Search for the cell housing the specified text and yield its [x, y] center coordinate. 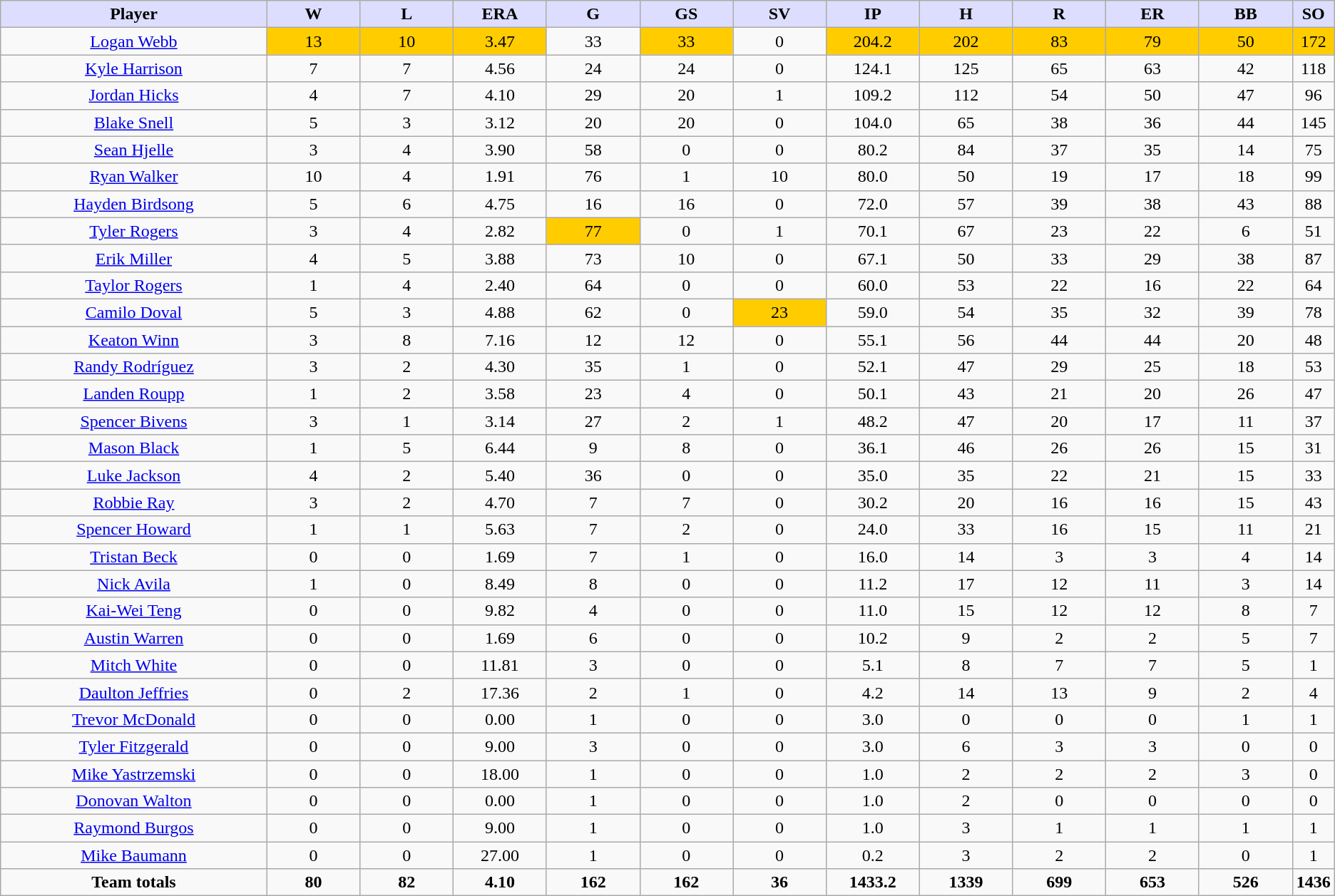
36.1 [873, 448]
W [314, 14]
18.00 [501, 773]
62 [593, 312]
3.47 [501, 41]
5.63 [501, 530]
10.2 [873, 638]
4.70 [501, 503]
172 [1314, 41]
3.58 [501, 394]
27.00 [501, 855]
4.75 [501, 204]
70.1 [873, 231]
112 [966, 96]
Mitch White [134, 665]
31 [1314, 448]
46 [966, 448]
7.16 [501, 340]
4.88 [501, 312]
Nick Avila [134, 584]
99 [1314, 177]
2.40 [501, 285]
84 [966, 150]
6.44 [501, 448]
16.0 [873, 557]
Randy Rodríguez [134, 367]
Player [134, 14]
1433.2 [873, 882]
83 [1060, 41]
Blake Snell [134, 123]
Camilo Doval [134, 312]
L [406, 14]
77 [593, 231]
4.56 [501, 68]
H [966, 14]
202 [966, 41]
Austin Warren [134, 638]
48.2 [873, 421]
124.1 [873, 68]
73 [593, 258]
24.0 [873, 530]
56 [966, 340]
88 [1314, 204]
3.90 [501, 150]
145 [1314, 123]
80.0 [873, 177]
58 [593, 150]
GS [686, 14]
Trevor McDonald [134, 719]
SO [1314, 14]
0.2 [873, 855]
526 [1245, 882]
118 [1314, 68]
4.30 [501, 367]
Spencer Howard [134, 530]
8.49 [501, 584]
Raymond Burgos [134, 828]
Luke Jackson [134, 475]
76 [593, 177]
1436 [1314, 882]
Keaton Winn [134, 340]
19 [1060, 177]
96 [1314, 96]
Daulton Jeffries [134, 692]
27 [593, 421]
Hayden Birdsong [134, 204]
Kyle Harrison [134, 68]
R [1060, 14]
Robbie Ray [134, 503]
82 [406, 882]
5.40 [501, 475]
75 [1314, 150]
Mike Baumann [134, 855]
2.82 [501, 231]
204.2 [873, 41]
Logan Webb [134, 41]
Erik Miller [134, 258]
35.0 [873, 475]
1.91 [501, 177]
51 [1314, 231]
Mike Yastrzemski [134, 773]
Sean Hjelle [134, 150]
67.1 [873, 258]
3.12 [501, 123]
4.2 [873, 692]
72.0 [873, 204]
60.0 [873, 285]
Donovan Walton [134, 801]
48 [1314, 340]
IP [873, 14]
Kai-Wei Teng [134, 611]
G [593, 14]
Tyler Rogers [134, 231]
55.1 [873, 340]
32 [1152, 312]
50.1 [873, 394]
SV [780, 14]
87 [1314, 258]
Tristan Beck [134, 557]
699 [1060, 882]
125 [966, 68]
52.1 [873, 367]
Ryan Walker [134, 177]
653 [1152, 882]
Spencer Bivens [134, 421]
63 [1152, 68]
5.1 [873, 665]
9.82 [501, 611]
3.88 [501, 258]
104.0 [873, 123]
1339 [966, 882]
59.0 [873, 312]
57 [966, 204]
Team totals [134, 882]
11.0 [873, 611]
ER [1152, 14]
Landen Roupp [134, 394]
80 [314, 882]
11.81 [501, 665]
3.14 [501, 421]
109.2 [873, 96]
Tyler Fitzgerald [134, 746]
80.2 [873, 150]
BB [1245, 14]
ERA [501, 14]
67 [966, 231]
30.2 [873, 503]
42 [1245, 68]
79 [1152, 41]
17.36 [501, 692]
Mason Black [134, 448]
78 [1314, 312]
Jordan Hicks [134, 96]
Taylor Rogers [134, 285]
25 [1152, 367]
11.2 [873, 584]
